Return (X, Y) of the center of cell containing provided text 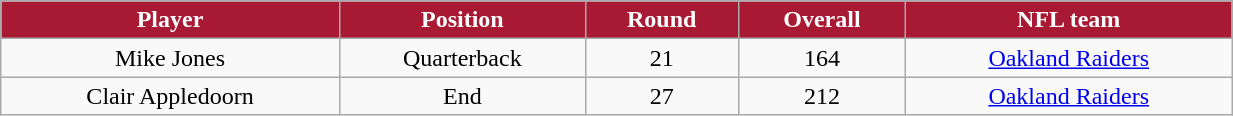
27 (662, 96)
NFL team (1069, 20)
Mike Jones (170, 58)
Overall (822, 20)
212 (822, 96)
Player (170, 20)
Clair Appledoorn (170, 96)
Quarterback (462, 58)
164 (822, 58)
Position (462, 20)
21 (662, 58)
End (462, 96)
Round (662, 20)
